Pinpoint the cell where the given text exists, returning its (X, Y) midpoint coordinate. 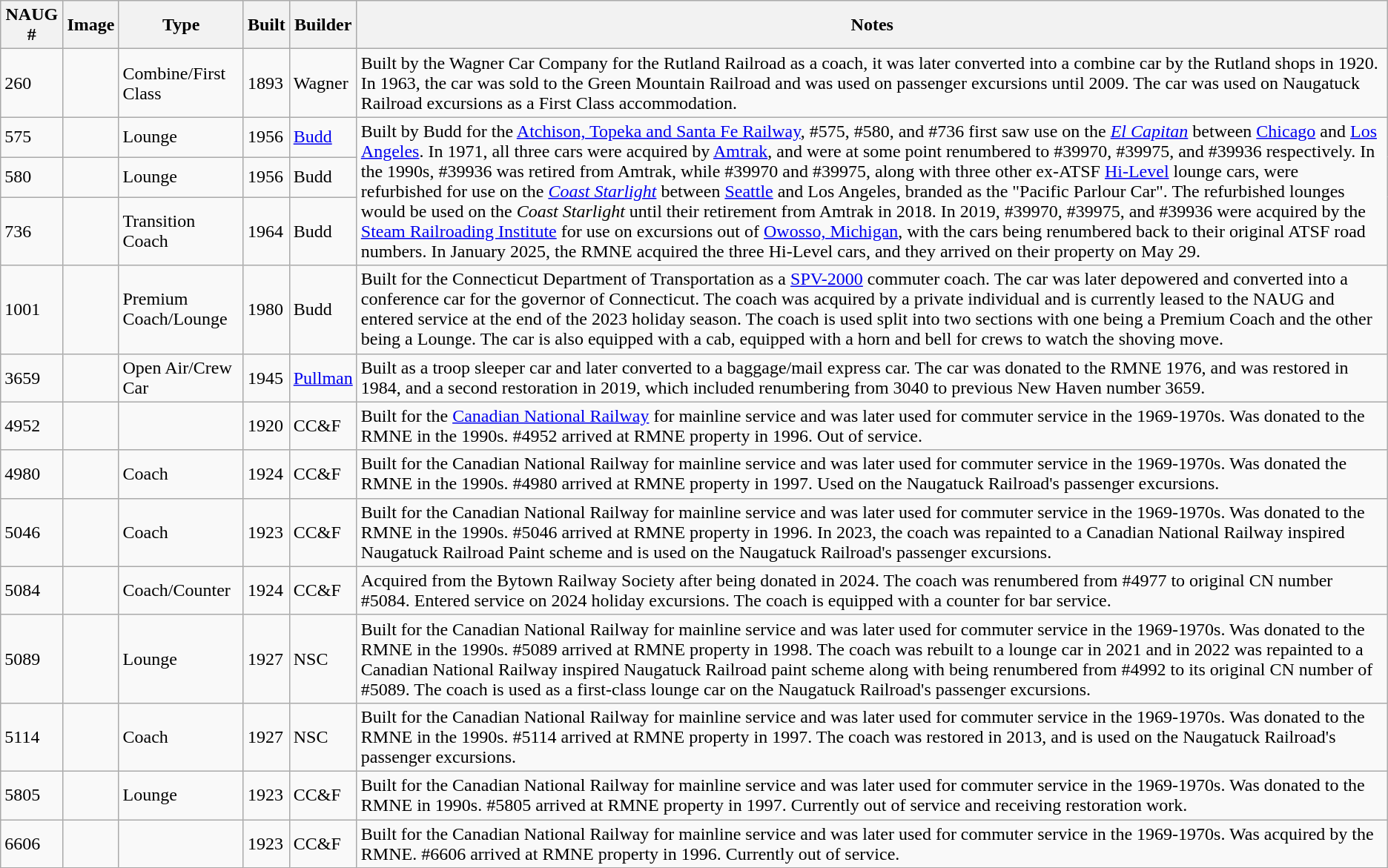
Premium Coach/Lounge (181, 310)
1964 (266, 231)
Notes (872, 25)
1980 (266, 310)
Combine/First Class (181, 83)
575 (32, 137)
1001 (32, 310)
3659 (32, 378)
5084 (32, 590)
5046 (32, 532)
1920 (266, 425)
Type (181, 25)
5114 (32, 737)
6606 (32, 844)
5805 (32, 795)
1945 (266, 378)
5089 (32, 658)
Wagner (323, 83)
1893 (266, 83)
4980 (32, 474)
Builder (323, 25)
NAUG # (32, 25)
260 (32, 83)
Pullman (323, 378)
4952 (32, 425)
Built (266, 25)
Coach/Counter (181, 590)
Transition Coach (181, 231)
736 (32, 231)
Open Air/Crew Car (181, 378)
Image (90, 25)
580 (32, 177)
